Return (x, y) of the center of cell containing provided text 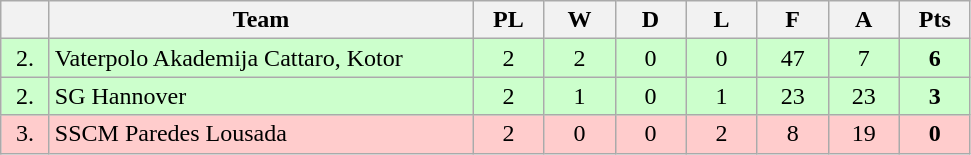
Team (261, 20)
D (650, 20)
8 (792, 134)
3 (934, 96)
A (864, 20)
Vaterpolo Akademija Cattaro, Kotor (261, 58)
L (722, 20)
Pts (934, 20)
W (580, 20)
19 (864, 134)
SG Hannover (261, 96)
SSCM Paredes Lousada (261, 134)
7 (864, 58)
47 (792, 58)
6 (934, 58)
3. (26, 134)
PL (508, 20)
F (792, 20)
